For the text-containing cell, return its midpoint in [X, Y] coordinate format. 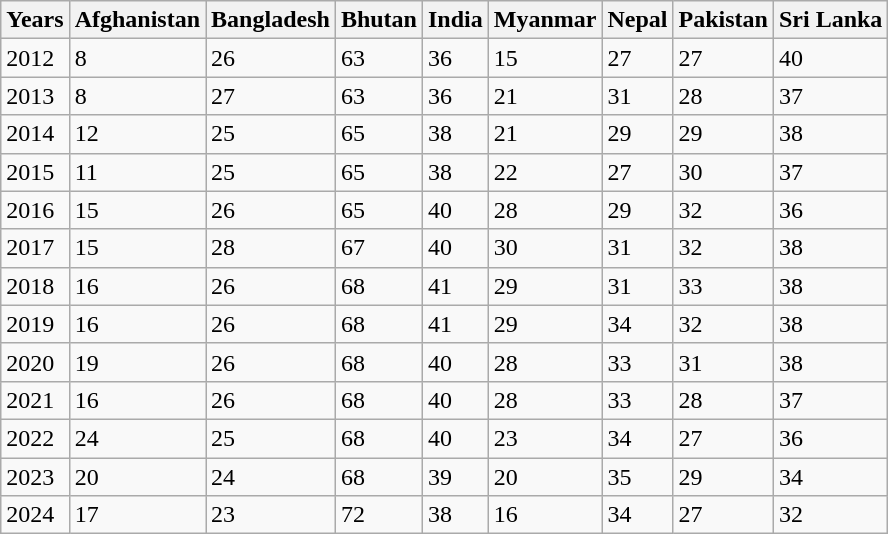
Nepal [638, 20]
2014 [35, 134]
12 [137, 134]
India [455, 20]
72 [378, 515]
Myanmar [545, 20]
Afghanistan [137, 20]
2021 [35, 400]
22 [545, 172]
Years [35, 20]
Pakistan [723, 20]
2024 [35, 515]
Sri Lanka [830, 20]
35 [638, 477]
2019 [35, 324]
2015 [35, 172]
2016 [35, 210]
Bhutan [378, 20]
2020 [35, 362]
19 [137, 362]
Bangladesh [271, 20]
2017 [35, 248]
2023 [35, 477]
67 [378, 248]
2012 [35, 58]
2013 [35, 96]
17 [137, 515]
2018 [35, 286]
2022 [35, 438]
11 [137, 172]
39 [455, 477]
